Determine the [x, y] coordinate at the center of the cell enclosing the given text.  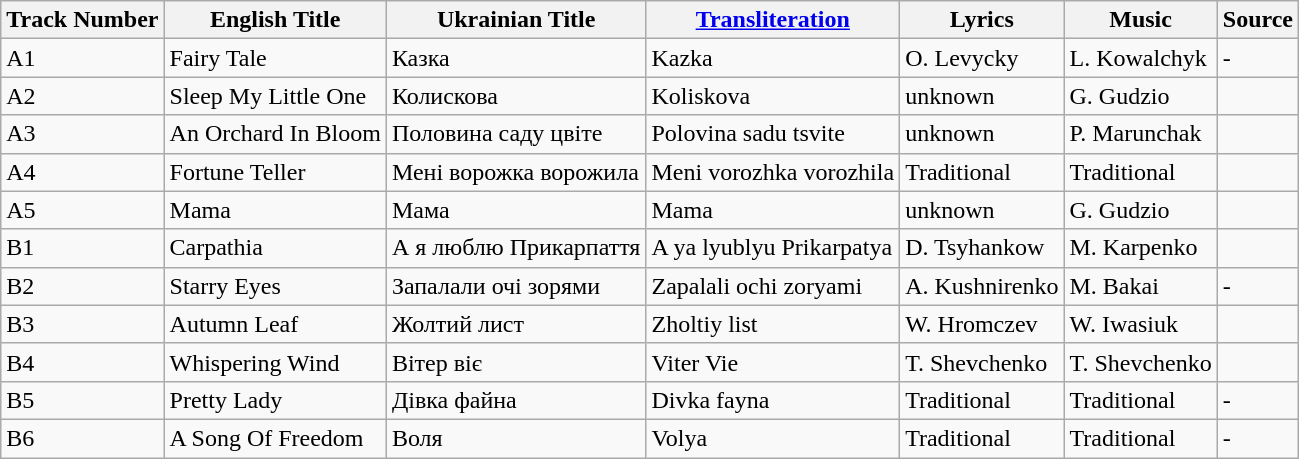
English Title [275, 20]
B4 [82, 362]
Дівка файна [516, 400]
Koliskova [773, 96]
Мені ворожка ворожила [516, 172]
Source [1258, 20]
Track Number [82, 20]
O. Levycky [982, 58]
Music [1140, 20]
B5 [82, 400]
Zapalali ochi zoryami [773, 286]
Fortune Teller [275, 172]
B2 [82, 286]
A3 [82, 134]
M. Bakai [1140, 286]
A4 [82, 172]
B6 [82, 438]
Zholtiy list [773, 324]
P. Marunchak [1140, 134]
Whispering Wind [275, 362]
Половина саду цвіте [516, 134]
Carpathia [275, 248]
Ukrainian Title [516, 20]
Divka fayna [773, 400]
B3 [82, 324]
A Song Of Freedom [275, 438]
Polovina sadu tsvite [773, 134]
Autumn Leaf [275, 324]
Meni vorozhka vorozhila [773, 172]
A ya lyublyu Prikarpatya [773, 248]
Воля [516, 438]
Viter Vie [773, 362]
Kazka [773, 58]
D. Tsyhankow [982, 248]
Запалали очі зорями [516, 286]
Мама [516, 210]
Жолтий лист [516, 324]
Volya [773, 438]
Fairy Tale [275, 58]
A. Kushnirenko [982, 286]
W. Iwasiuk [1140, 324]
A2 [82, 96]
Transliteration [773, 20]
A5 [82, 210]
An Orchard In Bloom [275, 134]
Starry Eyes [275, 286]
A1 [82, 58]
Вітер віє [516, 362]
Колискова [516, 96]
А я люблю Прикарпаття [516, 248]
Казка [516, 58]
Sleep My Little One [275, 96]
B1 [82, 248]
W. Hromczev [982, 324]
Pretty Lady [275, 400]
Lyrics [982, 20]
M. Karpenko [1140, 248]
L. Kowalchyk [1140, 58]
